Pinpoint the cell where the given text exists, returning its (x, y) midpoint coordinate. 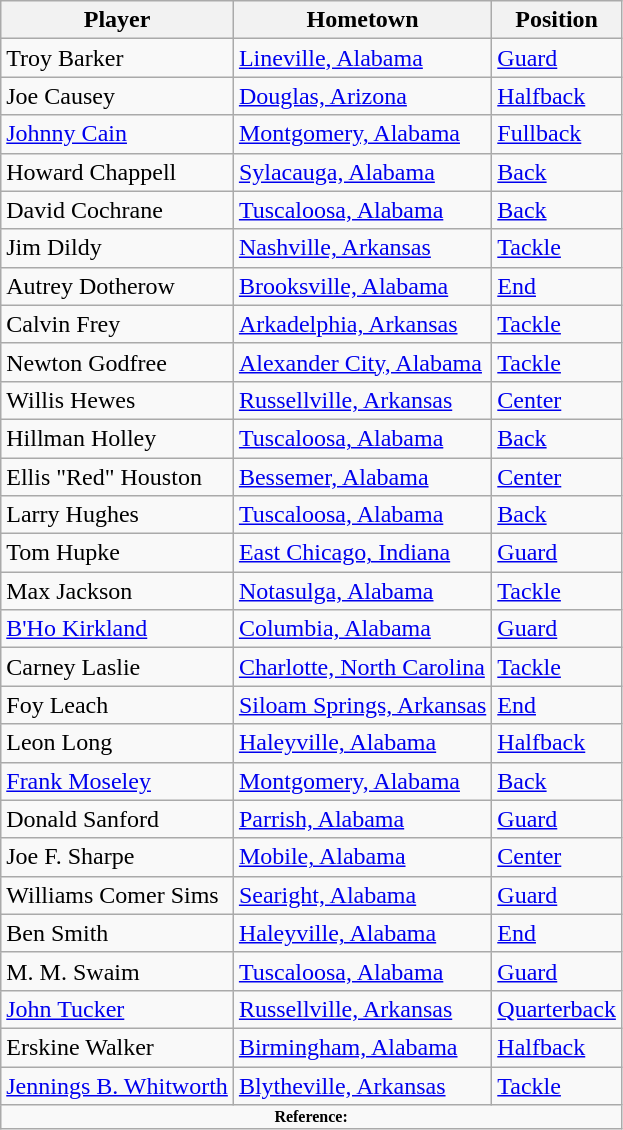
Alexander City, Alabama (362, 362)
Max Jackson (118, 591)
Tom Hupke (118, 553)
Arkadelphia, Arkansas (362, 324)
John Tucker (118, 1009)
Hillman Holley (118, 438)
Donald Sanford (118, 819)
Leon Long (118, 743)
M. M. Swaim (118, 971)
Frank Moseley (118, 781)
Sylacauga, Alabama (362, 172)
Jim Dildy (118, 248)
Newton Godfree (118, 362)
Mobile, Alabama (362, 857)
Nashville, Arkansas (362, 248)
Ellis "Red" Houston (118, 477)
Siloam Springs, Arkansas (362, 705)
Jennings B. Whitworth (118, 1085)
Autrey Dotherow (118, 286)
Brooksville, Alabama (362, 286)
Carney Laslie (118, 667)
Howard Chappell (118, 172)
Ben Smith (118, 933)
Johnny Cain (118, 134)
Joe Causey (118, 96)
Lineville, Alabama (362, 58)
Player (118, 20)
David Cochrane (118, 210)
Willis Hewes (118, 400)
Calvin Frey (118, 324)
Larry Hughes (118, 515)
Troy Barker (118, 58)
Reference: (312, 1117)
Douglas, Arizona (362, 96)
Joe F. Sharpe (118, 857)
Quarterback (557, 1009)
Birmingham, Alabama (362, 1047)
Fullback (557, 134)
Foy Leach (118, 705)
Erskine Walker (118, 1047)
Hometown (362, 20)
Searight, Alabama (362, 895)
Bessemer, Alabama (362, 477)
Williams Comer Sims (118, 895)
Columbia, Alabama (362, 629)
Blytheville, Arkansas (362, 1085)
Parrish, Alabama (362, 819)
Charlotte, North Carolina (362, 667)
Notasulga, Alabama (362, 591)
Position (557, 20)
B'Ho Kirkland (118, 629)
East Chicago, Indiana (362, 553)
